Scan for the cell matching the given text and deliver its (X, Y) coordinate at center. 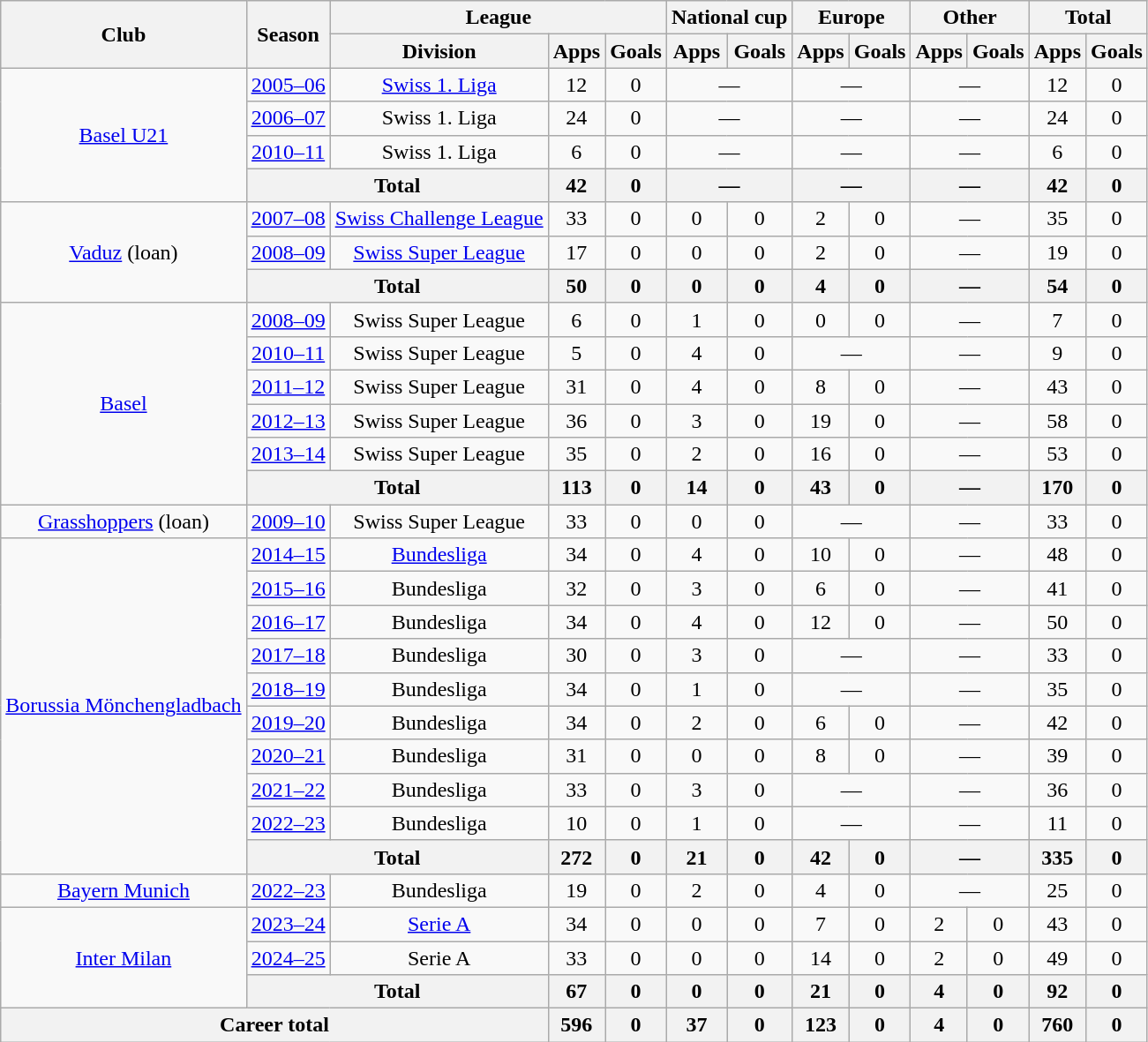
2009–10 (288, 521)
Inter Milan (124, 957)
2021–22 (288, 790)
League (498, 18)
Division (439, 51)
170 (1057, 488)
760 (1057, 1025)
2023–24 (288, 924)
2016–17 (288, 622)
Club (124, 34)
National cup (729, 18)
113 (576, 488)
25 (1057, 890)
Bayern Munich (124, 890)
Basel (124, 403)
Grasshoppers (loan) (124, 521)
92 (1057, 992)
16 (821, 454)
2005–06 (288, 85)
Vaduz (loan) (124, 252)
2019–20 (288, 723)
2018–19 (288, 689)
54 (1057, 286)
335 (1057, 857)
67 (576, 992)
2011–12 (288, 386)
Basel U21 (124, 135)
2012–13 (288, 421)
2013–14 (288, 454)
30 (576, 656)
58 (1057, 421)
272 (576, 857)
Other (970, 18)
49 (1057, 957)
2015–16 (288, 588)
2014–15 (288, 555)
37 (696, 1025)
5 (576, 353)
Europe (852, 18)
2020–21 (288, 756)
32 (576, 588)
596 (576, 1025)
2006–07 (288, 118)
Borussia Mönchengladbach (124, 706)
39 (1057, 756)
48 (1057, 555)
2024–25 (288, 957)
41 (1057, 588)
11 (1057, 823)
Season (288, 34)
Swiss Challenge League (439, 219)
2017–18 (288, 656)
53 (1057, 454)
17 (576, 252)
9 (1057, 353)
Career total (274, 1025)
123 (821, 1025)
2007–08 (288, 219)
